Find where the given text appears and provide that cell's center as (X, Y) coordinate. 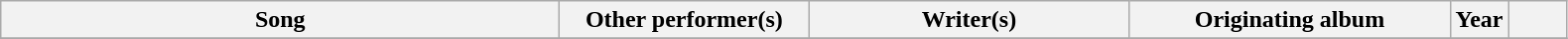
Year (1479, 20)
Song (280, 20)
Originating album (1290, 20)
Writer(s) (969, 20)
Other performer(s) (685, 20)
